Return the [x, y] coordinate for the center point of the cell that contains the specified text.  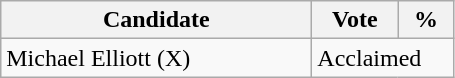
Acclaimed [383, 58]
Candidate [156, 20]
% [426, 20]
Vote [355, 20]
Michael Elliott (X) [156, 58]
